For the text-containing cell, return its midpoint in [x, y] coordinate format. 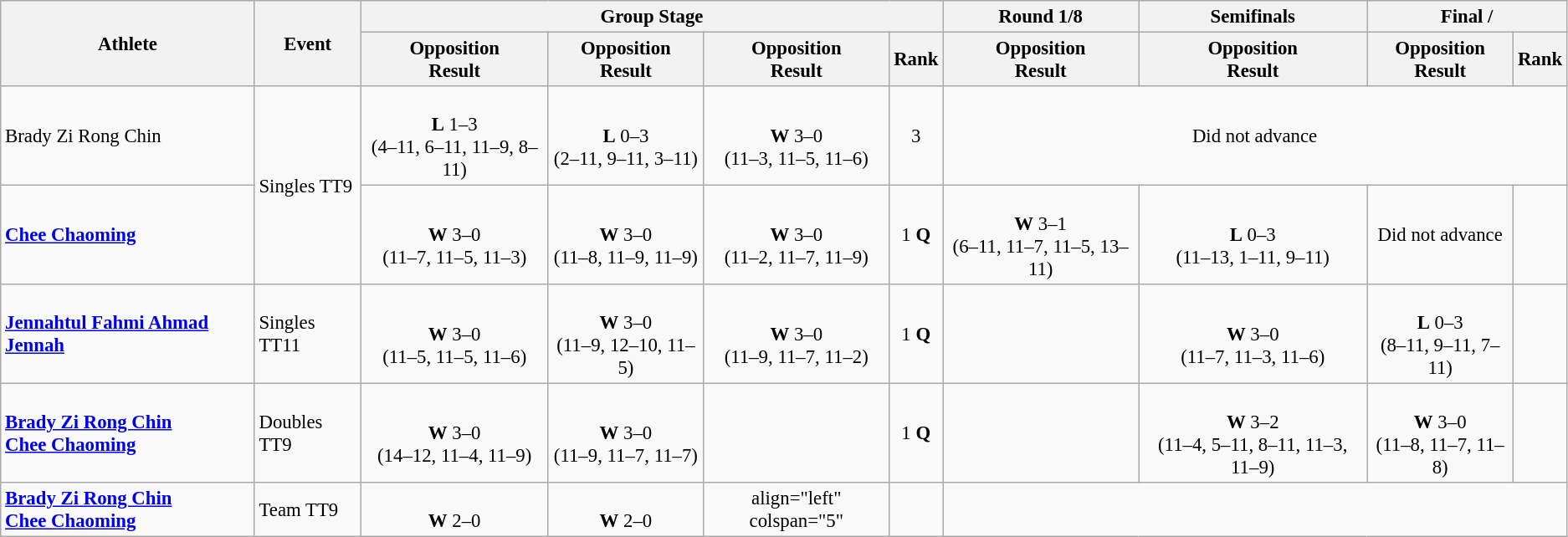
Group Stage [651, 17]
Chee Chaoming [127, 236]
Doubles TT9 [308, 433]
Jennahtul Fahmi Ahmad Jennah [127, 335]
Final / [1468, 17]
L 0–3(2–11, 9–11, 3–11) [626, 136]
Event [308, 43]
W 3–0(11–8, 11–9, 11–9) [626, 236]
3 [916, 136]
Brady Zi Rong ChinChee Chaoming [127, 433]
W 3–0(11–9, 11–7, 11–7) [626, 433]
Athlete [127, 43]
Singles TT9 [308, 186]
W 3–0(11–3, 11–5, 11–6) [797, 136]
L 0–3(11–13, 1–11, 9–11) [1253, 236]
Semifinals [1253, 17]
W 3–0(11–8, 11–7, 11–8) [1441, 433]
W 3–0(11–9, 12–10, 11–5) [626, 335]
W 3–0(11–9, 11–7, 11–2) [797, 335]
L 0–3(8–11, 9–11, 7–11) [1441, 335]
W 3–0(11–5, 11–5, 11–6) [454, 335]
Round 1/8 [1041, 17]
Brady Zi Rong Chin [127, 136]
Singles TT11 [308, 335]
L 1–3(4–11, 6–11, 11–9, 8–11) [454, 136]
W 3–0(11–2, 11–7, 11–9) [797, 236]
W 3–0(14–12, 11–4, 11–9) [454, 433]
W 3–2(11–4, 5–11, 8–11, 11–3, 11–9) [1253, 433]
W 3–1(6–11, 11–7, 11–5, 13–11) [1041, 236]
W 3–0(11–7, 11–3, 11–6) [1253, 335]
W 3–0(11–7, 11–5, 11–3) [454, 236]
